Capture the cell that displays the provided text and extract its [x, y] central coordinate. 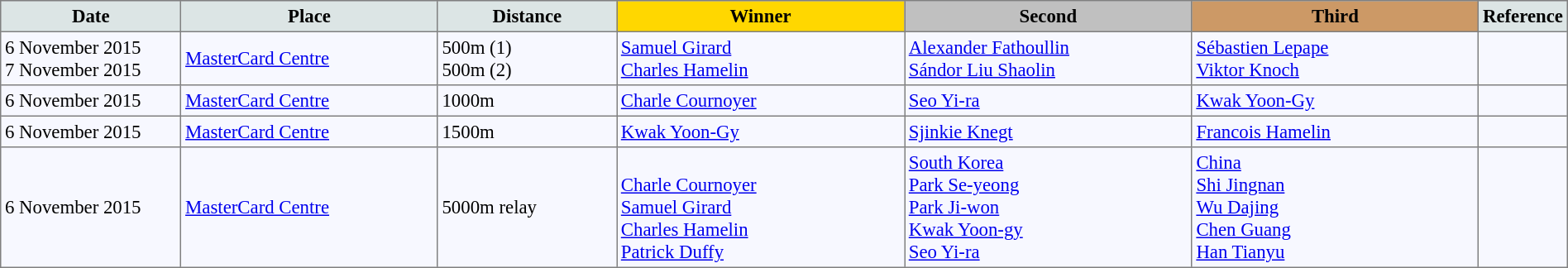
Samuel Girard Charles Hamelin [761, 58]
Reference [1523, 17]
Charle Cournoyer [761, 101]
Date [91, 17]
ChinaShi JingnanWu DajingChen GuangHan Tianyu [1335, 208]
1000m [527, 101]
Charle CournoyerSamuel GirardCharles HamelinPatrick Duffy [761, 208]
Winner [761, 17]
500m (1)500m (2) [527, 58]
6 November 2015 7 November 2015 [91, 58]
Francois Hamelin [1335, 132]
Third [1335, 17]
Sébastien Lepape Viktor Knoch [1335, 58]
5000m relay [527, 208]
Alexander Fathoullin Sándor Liu Shaolin [1049, 58]
Place [309, 17]
Distance [527, 17]
Second [1049, 17]
South KoreaPark Se-yeongPark Ji-wonKwak Yoon-gySeo Yi-ra [1049, 208]
Seo Yi-ra [1049, 101]
1500m [527, 132]
Sjinkie Knegt [1049, 132]
